Capture the cell that displays the provided text and extract its [X, Y] central coordinate. 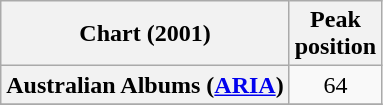
Peakposition [335, 34]
64 [335, 85]
Chart (2001) [145, 34]
Australian Albums (ARIA) [145, 85]
